Pinpoint the cell where the given text exists, returning its [X, Y] midpoint coordinate. 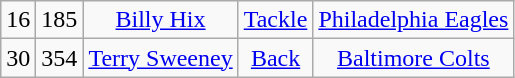
Philadelphia Eagles [414, 20]
16 [18, 20]
354 [60, 58]
Back [276, 58]
Terry Sweeney [160, 58]
185 [60, 20]
Baltimore Colts [414, 58]
30 [18, 58]
Billy Hix [160, 20]
Tackle [276, 20]
